Search for the cell housing the specified text and yield its [x, y] center coordinate. 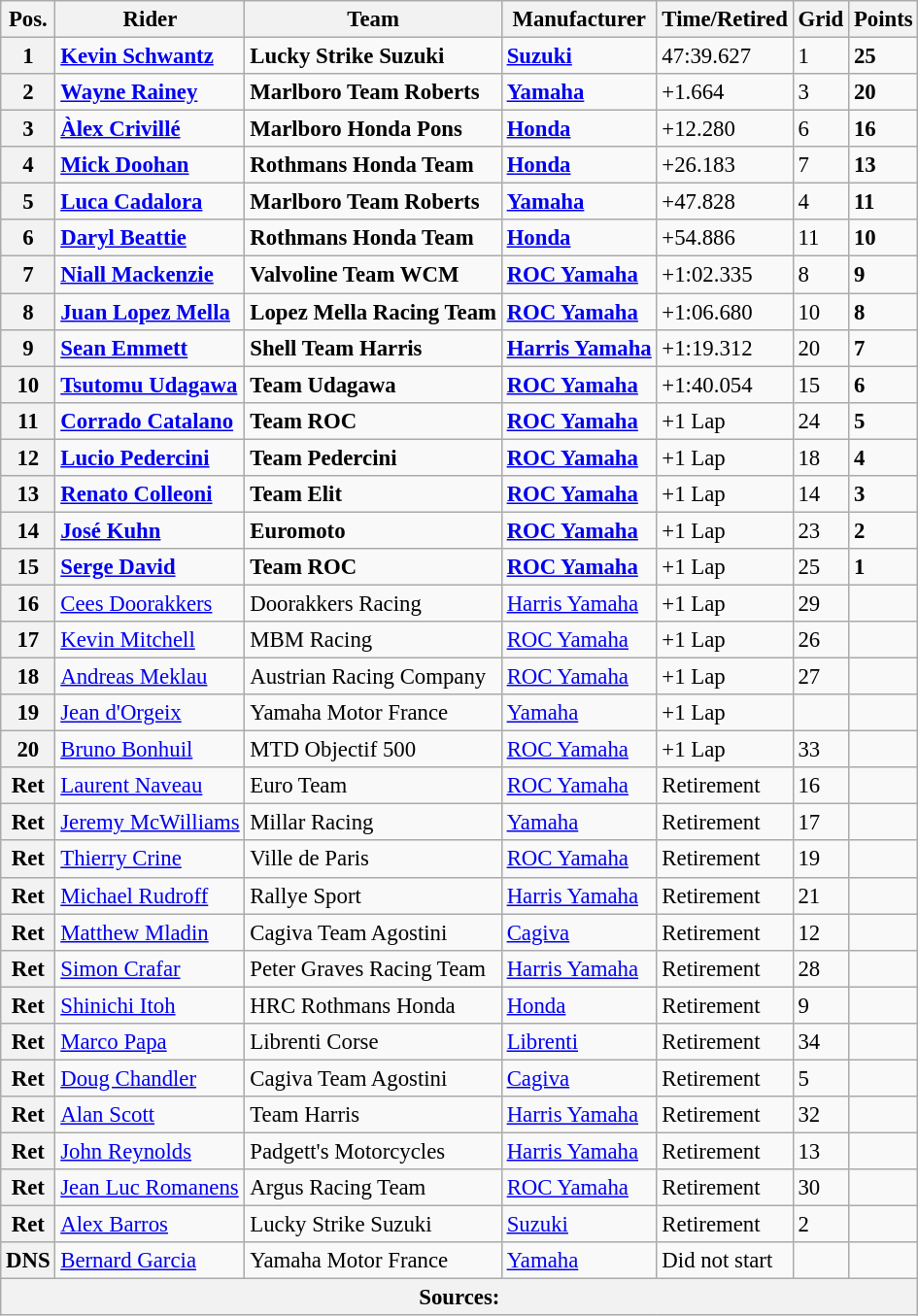
27 [820, 677]
Serge David [150, 567]
+26.183 [725, 165]
Team [373, 19]
Librenti Corse [373, 1042]
Luca Cadalora [150, 202]
Matthew Mladin [150, 932]
Tsutomu Udagawa [150, 385]
Sources: [459, 1298]
34 [820, 1042]
Shinichi Itoh [150, 1005]
Euro Team [373, 786]
+12.280 [725, 129]
Librenti [579, 1042]
José Kuhn [150, 530]
Jean d'Orgeix [150, 713]
Marlboro Honda Pons [373, 129]
+1:40.054 [725, 385]
Alan Scott [150, 1115]
47:39.627 [725, 56]
30 [820, 1188]
33 [820, 750]
26 [820, 640]
28 [820, 968]
Points [884, 19]
Bruno Bonhuil [150, 750]
Cees Doorakkers [150, 603]
Alex Barros [150, 1225]
Niall Mackenzie [150, 275]
Jeremy McWilliams [150, 823]
+1.664 [725, 92]
DNS [28, 1261]
Team Elit [373, 494]
Àlex Crivillé [150, 129]
Rider [150, 19]
Michael Rudroff [150, 895]
24 [820, 421]
Laurent Naveau [150, 786]
32 [820, 1115]
Time/Retired [725, 19]
Millar Racing [373, 823]
Padgett's Motorcycles [373, 1151]
+54.886 [725, 238]
Thierry Crine [150, 860]
Daryl Beattie [150, 238]
Simon Crafar [150, 968]
Lucio Pedercini [150, 457]
Grid [820, 19]
Team Harris [373, 1115]
Pos. [28, 19]
Shell Team Harris [373, 348]
+1:02.335 [725, 275]
Austrian Racing Company [373, 677]
Jean Luc Romanens [150, 1188]
Did not start [725, 1261]
29 [820, 603]
Kevin Schwantz [150, 56]
23 [820, 530]
Doorakkers Racing [373, 603]
MBM Racing [373, 640]
Lopez Mella Racing Team [373, 312]
+47.828 [725, 202]
Team Udagawa [373, 385]
Renato Colleoni [150, 494]
MTD Objectif 500 [373, 750]
Wayne Rainey [150, 92]
21 [820, 895]
Sean Emmett [150, 348]
John Reynolds [150, 1151]
Doug Chandler [150, 1078]
Manufacturer [579, 19]
+1:06.680 [725, 312]
Rallye Sport [373, 895]
Team Pedercini [373, 457]
Andreas Meklau [150, 677]
Mick Doohan [150, 165]
Bernard Garcia [150, 1261]
Juan Lopez Mella [150, 312]
+1:19.312 [725, 348]
Valvoline Team WCM [373, 275]
Euromoto [373, 530]
Kevin Mitchell [150, 640]
Ville de Paris [373, 860]
Corrado Catalano [150, 421]
Argus Racing Team [373, 1188]
HRC Rothmans Honda [373, 1005]
Marco Papa [150, 1042]
Peter Graves Racing Team [373, 968]
